From the cell containing the given text, extract its center point as [x, y] coordinate. 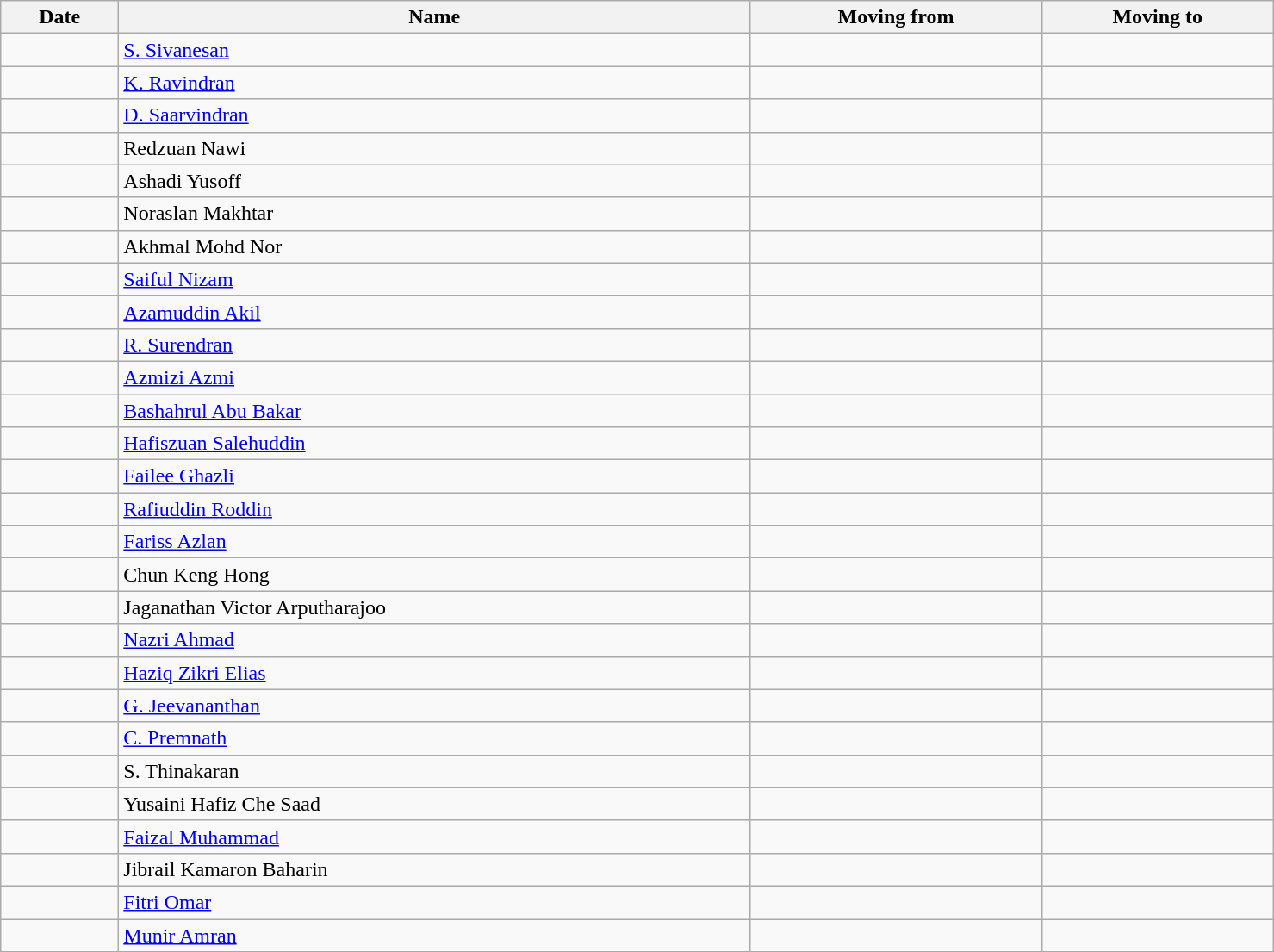
Chun Keng Hong [434, 575]
K. Ravindran [434, 83]
S. Thinakaran [434, 771]
Noraslan Makhtar [434, 214]
Haziq Zikri Elias [434, 673]
Date [60, 17]
Rafiuddin Roddin [434, 509]
Moving to [1158, 17]
Yusaini Hafiz Che Saad [434, 804]
S. Sivanesan [434, 50]
Fitri Omar [434, 902]
D. Saarvindran [434, 115]
G. Jeevananthan [434, 706]
Munir Amran [434, 935]
Ashadi Yusoff [434, 181]
Akhmal Mohd Nor [434, 246]
Azmizi Azmi [434, 377]
Azamuddin Akil [434, 312]
Nazri Ahmad [434, 640]
Failee Ghazli [434, 476]
R. Surendran [434, 345]
Saiful Nizam [434, 279]
Moving from [896, 17]
Bashahrul Abu Bakar [434, 411]
Jaganathan Victor Arputharajoo [434, 607]
C. Premnath [434, 738]
Fariss Azlan [434, 542]
Hafiszuan Salehuddin [434, 444]
Jibrail Kamaron Baharin [434, 869]
Faizal Muhammad [434, 837]
Redzuan Nawi [434, 148]
Name [434, 17]
